Determine the [X, Y] coordinate at the center of the cell enclosing the given text.  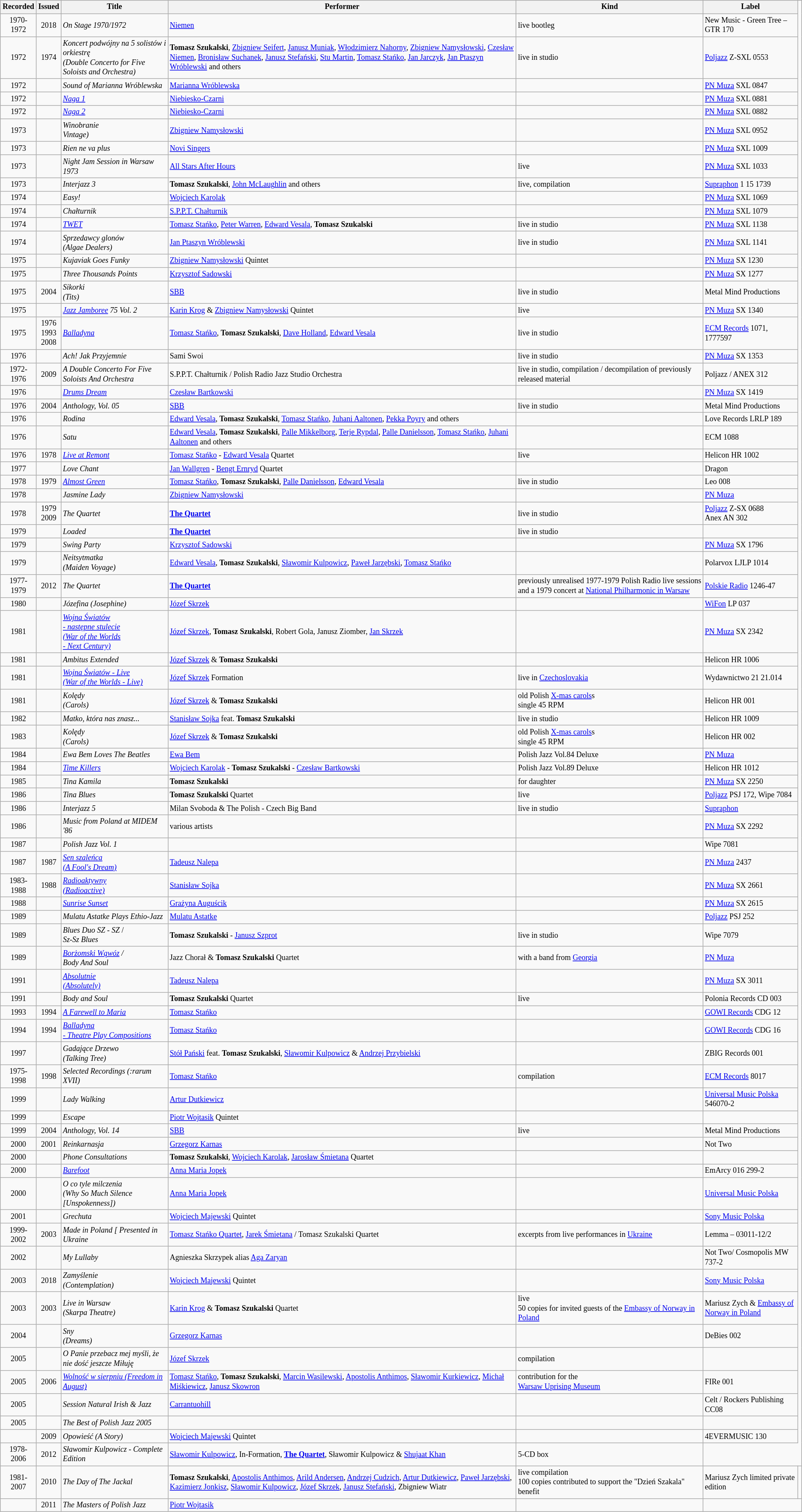
PN Muza SXL 1069 [750, 197]
Polskie Radio 1246-47 [750, 586]
Swing Party [114, 545]
Zamyślenie (Contemplation) [114, 1280]
Balladyna - Theatre Play Compositions [114, 1031]
Tomasz Stańko, Peter Warren, Edward Vesala, Tomasz Szukalski [342, 225]
A Double Concerto For Five Soloists And Orchestra [114, 374]
Stanisław Sojka [342, 886]
Tomasz Szukalski, Wojciech Karolak, Jarosław Śmietana Quartet [342, 1157]
Sound of Marianna Wróblewska [114, 85]
ECM Records 8017 [750, 1076]
Gadające Drzewo (Talking Tree) [114, 1054]
Rien ne va plus [114, 148]
Naga 1 [114, 98]
The Masters of Polish Jazz [114, 1505]
Tina Blues [114, 795]
1997 [18, 1054]
PN Muza SXL 1141 [750, 243]
1977-1979 [18, 586]
Three Thousands Points [114, 274]
1979 2009 [49, 514]
Helicon HR 1006 [750, 660]
WiFon LP 037 [750, 604]
1983 [18, 737]
Helicon HR 001 [750, 701]
1982 [18, 719]
PN Muza SXL 0882 [750, 112]
Piotr Wojtasik Quintet [342, 1118]
Poljazz Z-SX 0688 Anex AN 302 [750, 514]
GOWI Records CDG 16 [750, 1031]
1970-1972 [18, 25]
Leo 008 [750, 482]
Poljazz / ANEX 312 [750, 374]
Wolność w sierpniu (Freedom in August) [114, 1382]
Sprzedawcy glonów (Algae Dealers) [114, 243]
Wojciech Karolak [342, 197]
Tomasz Szukalski - Janusz Szprot [342, 935]
Almost Green [114, 482]
PN Muza 2437 [750, 863]
Selected Recordings (:rarum XVII) [114, 1076]
Satu [114, 437]
Tina Kamila [114, 782]
Edward Vesala, Tomasz Szukalski, Palle Mikkelborg, Terje Rypdal, Palle Danielsson, Tomasz Stańko, Juhani Aaltonen and others [342, 437]
O co tyle milczenia (Why So Much Silence [Unspokenness]) [114, 1194]
Phone Consultations [114, 1157]
Carrantuohill [342, 1405]
Ach! Jak Przyjemnie [114, 356]
PN Muza SXL 0881 [750, 98]
S.P.P.T. Chałturnik [342, 211]
2010 [49, 1482]
Sławomir Kulpowicz, In-Formation, The Quartet, Sławomir Kulpowicz & Shujaat Khan [342, 1454]
PN Muza SXL 0847 [750, 85]
Borżomski Wąwóz / Body And Soul [114, 958]
Zbigniew Namysłowski Quintet [342, 261]
Tomasz Stańko - Edward Vesala Quartet [342, 455]
Not Two/ Cosmopolis MW 737-2 [750, 1258]
Tomasz Szukalski [342, 782]
1983-1988 [18, 886]
Niemen [342, 25]
My Lullaby [114, 1258]
Karin Krog & Zbigniew Namysłowski Quintet [342, 310]
Edward Vesala, Tomasz Szukalski, Tomasz Stańko, Juhani Aaltonen, Pekka Poyry and others [342, 419]
Edward Vesala, Tomasz Szukalski, Sławomir Kulpowicz, Paweł Jarzębski, Tomasz Stańko [342, 563]
Wojna Światów - następne stulecie (War of the Worlds - Next Century) [114, 631]
Neitsytmatka (Maiden Voyage) [114, 563]
Mariusz Zych & Embassy of Norway in Poland [750, 1308]
Interjazz 5 [114, 808]
Dragon [750, 468]
Reinkarnasja [114, 1144]
Night Jam Session in Warsaw 1973 [114, 167]
Tomasz Stańko, Tomasz Szukalski, Dave Holland, Edward Vesala [342, 333]
Stanisław Sojka feat. Tomasz Szukalski [342, 719]
PN Muza SX 3011 [750, 981]
1977 [18, 468]
1998 [49, 1076]
Music from Poland at MIDEM '86 [114, 826]
Józefina (Josephine) [114, 604]
Supraphon 1 15 1739 [750, 185]
1993 [18, 1013]
Tomasz Szukalski, John McLaughlin and others [342, 185]
Tomasz Stańko Quartet, Jarek Śmietana / Tomasz Szukalski Quartet [342, 1235]
Sny (Dreams) [114, 1336]
Lemma – 03011-12/2 [750, 1235]
Poljazz PSJ 252 [750, 917]
Anthology, Vol. 14 [114, 1130]
Grażyna Auguścik [342, 903]
Novi Singers [342, 148]
DeBies 002 [750, 1336]
Stół Pański feat. Tomasz Szukalski, Sławomir Kulpowicz & Andrzej Przybielski [342, 1054]
PN Muza SX 2250 [750, 782]
Love Records LRLP 189 [750, 419]
5-CD box [610, 1454]
Ewa Bem [342, 755]
Matko, która nas znasz... [114, 719]
2006 [49, 1382]
1978-2006 [18, 1454]
Tomasz Stańko, Tomasz Szukalski, Palle Danielsson, Edward Vesala [342, 482]
1999-2002 [18, 1235]
Helicon HR 1002 [750, 455]
Polish Jazz Vol.84 Deluxe [610, 755]
1975-1998 [18, 1076]
Balladyna [114, 333]
Interjazz 3 [114, 185]
PN Muza SX 1353 [750, 356]
GOWI Records CDG 12 [750, 1013]
Helicon HR 1012 [750, 768]
Winobranie Vintage) [114, 130]
for daughter [610, 782]
live in Czechoslovakia [610, 678]
4EVERMUSIC 130 [750, 1436]
Sen szaleńca (A Fool's Dream) [114, 863]
Universal Music Polska [750, 1194]
Sikorki (Tits) [114, 292]
Wydawnictwo 21 21.014 [750, 678]
live, compilation [610, 185]
Wipe 7079 [750, 935]
Karin Krog & Tomasz Szukalski Quartet [342, 1308]
Grechuta [114, 1217]
All Stars After Hours [342, 167]
Jan Ptaszyn Wróblewski [342, 243]
Józef Skrzek, Tomasz Szukalski, Robert Gola, Janusz Ziomber, Jan Skrzek [342, 631]
Easy! [114, 197]
Radioaktywny (Radioactive) [114, 886]
ZBIG Records 001 [750, 1054]
Issued [49, 7]
Sławomir Kulpowicz - Complete Edition [114, 1454]
Blues Duo SZ - SZ / Sz-Sz Blues [114, 935]
PN Muza SX 1277 [750, 274]
Wojciech Karolak - Tomasz Szukalski - Czesław Bartkowski [342, 768]
previously unrealised 1977-1979 Polish Radio live sessions and a 1979 concert at National Philharmonic in Warsaw [610, 586]
live in studio, compilation / decompilation of previously released material [610, 374]
TWET [114, 225]
Jazz Jamboree 75 Vol. 2 [114, 310]
Artur Dutkiewicz [342, 1099]
Drums Dream [114, 392]
Jan Wallgren - Bengt Ernryd Quartet [342, 468]
1976 1993 2008 [49, 333]
ECM Records 1071, 1777597 [750, 333]
PN Muza SX 2661 [750, 886]
Live at Remont [114, 455]
with a band from Georgia [610, 958]
Mariusz Zych limited private edition [750, 1482]
excerpts from live performances in Ukraine [610, 1235]
EmArcy 016 299-2 [750, 1171]
Polarvox LJLP 1014 [750, 563]
PN Muza SXL 0952 [750, 130]
Józef Skrzek Formation [342, 678]
PN Muza SXL 1138 [750, 225]
PN Muza SX 2342 [750, 631]
Mulatu Astatke Plays Ethio-Jazz [114, 917]
Anthology, Vol. 05 [114, 406]
Wipe 7081 [750, 844]
Helicon HR 002 [750, 737]
Escape [114, 1118]
Body and Soul [114, 999]
Loaded [114, 531]
PN Muza SX 2615 [750, 903]
Milan Svoboda & The Polish - Czech Big Band [342, 808]
Jasmine Lady [114, 496]
Ewa Bem Loves The Beatles [114, 755]
live bootleg [610, 25]
PN Muza SX 1230 [750, 261]
Jazz Chorał & Tomasz Szukalski Quartet [342, 958]
live compilation 100 copies contributed to support the "Dzień Szakala" benefit [610, 1482]
Performer [342, 7]
Made in Poland [ Presented in Ukraine [114, 1235]
PN Muza SXL 1009 [750, 148]
various artists [342, 826]
1980 [18, 604]
contribution for the Warsaw Uprising Museum [610, 1382]
ECM 1088 [750, 437]
Kujaviak Goes Funky [114, 261]
Tomasz Stańko, Tomasz Szukalski, Marcin Wasilewski, Apostolis Anthimos, Sławomir Kurkiewicz, Michał Miśkiewicz, Janusz Skowron [342, 1382]
Poljazz Z-SXL 0553 [750, 58]
Barefoot [114, 1171]
S.P.P.T. Chałturnik / Polish Radio Jazz Studio Orchestra [342, 374]
Poljazz PSJ 172, Wipe 7084 [750, 795]
PN Muza SX 1340 [750, 310]
Label [750, 7]
Live in Warsaw (Skarpa Theatre) [114, 1308]
1985 [18, 782]
live 50 copies for invited guests of the Embassy of Norway in Poland [610, 1308]
Czesław Bartkowski [342, 392]
Wojna Światów - Live (War of the Worlds - Live) [114, 678]
1972-1976 [18, 374]
PN Muza SX 2292 [750, 826]
FIRe 001 [750, 1382]
Polish Jazz Vol. 1 [114, 844]
Kind [610, 7]
2011 [49, 1505]
Polish Jazz Vol.89 Deluxe [610, 768]
PN Muza SXL 1079 [750, 211]
New Music - Green Tree – GTR 170 [750, 25]
Sunrise Sunset [114, 903]
Celt / Rockers Publishing CC08 [750, 1405]
Koncert podwójny na 5 solistów i orkiestrę (Double Concerto for Five Soloists and Orchestra) [114, 58]
Ambitus Extended [114, 660]
Love Chant [114, 468]
Naga 2 [114, 112]
The Day of The Jackal [114, 1482]
PN Muza SX 1796 [750, 545]
A Farewell to Maria [114, 1013]
Piotr Wojtasik [342, 1505]
Agnieszka Skrzypek alias Aga Zaryan [342, 1258]
O Panie przebacz mej myśli, że nie dość jeszcze Miłuję [114, 1359]
Not Two [750, 1144]
Absolutnie (Absolutely) [114, 981]
Mulatu Astatke [342, 917]
On Stage 1970/1972 [114, 25]
Sami Swoi [342, 356]
Supraphon [750, 808]
Session Natural Irish & Jazz [114, 1405]
Marianna Wróblewska [342, 85]
Chałturnik [114, 211]
2002 [18, 1258]
Title [114, 7]
Polonia Records CD 003 [750, 999]
PN Muza SXL 1033 [750, 167]
Lady Walking [114, 1099]
PN Muza SX 1419 [750, 392]
1981-2007 [18, 1482]
Opowieść (A Story) [114, 1436]
Recorded [18, 7]
Time Killers [114, 768]
Helicon HR 1009 [750, 719]
The Best of Polish Jazz 2005 [114, 1423]
Universal Music Polska 546070-2 [750, 1099]
Rodina [114, 419]
